Determine the [x, y] coordinate at the center of the cell enclosing the given text.  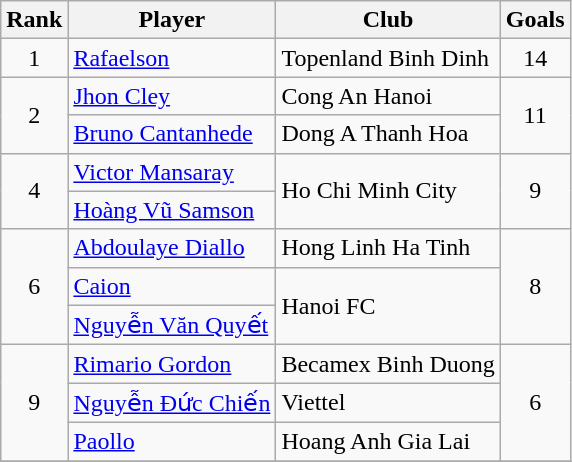
Hong Linh Ha Tinh [388, 248]
Hoàng Vũ Samson [172, 210]
Player [172, 20]
Goals [535, 20]
Bruno Cantanhede [172, 134]
Cong An Hanoi [388, 96]
11 [535, 115]
Caion [172, 286]
1 [34, 58]
4 [34, 191]
Rafaelson [172, 58]
Hanoi FC [388, 306]
Nguyễn Văn Quyết [172, 325]
Club [388, 20]
Rimario Gordon [172, 364]
Hoang Anh Gia Lai [388, 441]
14 [535, 58]
8 [535, 287]
Rank [34, 20]
Victor Mansaray [172, 172]
Abdoulaye Diallo [172, 248]
Paollo [172, 441]
2 [34, 115]
Nguyễn Đức Chiến [172, 403]
Ho Chi Minh City [388, 191]
Topenland Binh Dinh [388, 58]
Dong A Thanh Hoa [388, 134]
Jhon Cley [172, 96]
Viettel [388, 403]
Becamex Binh Duong [388, 364]
